Return (x, y) of the center of cell containing provided text 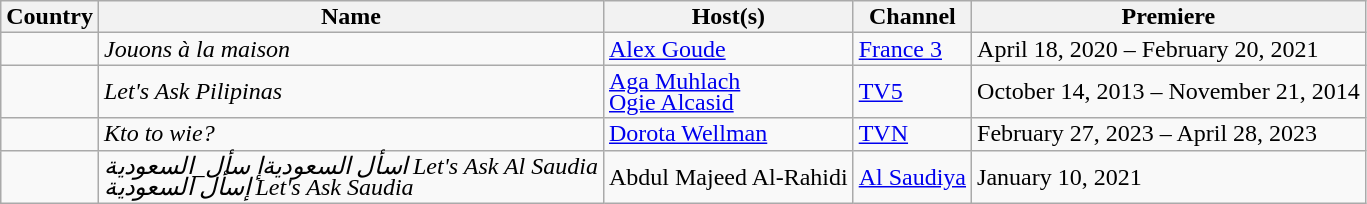
Host(s) (728, 17)
Kto to wie? (350, 134)
January 10, 2021 (1169, 176)
France 3 (912, 49)
Al Saudiya (912, 176)
Premiere (1169, 17)
Dorota Wellman (728, 134)
Country (50, 17)
Channel (912, 17)
October 14, 2013 – November 21, 2014 (1169, 92)
April 18, 2020 – February 20, 2021 (1169, 49)
Name (350, 17)
Jouons à la maison (350, 49)
Abdul Majeed Al-Rahidi (728, 176)
اسأل السعوديةإ سأل_السعودية Let's Ask Al Saudiaإسأل السعودية Let's Ask Saudia (350, 176)
Let's Ask Pilipinas (350, 92)
Aga MuhlachOgie Alcasid (728, 92)
February 27, 2023 – April 28, 2023 (1169, 134)
TVN (912, 134)
Alex Goude (728, 49)
TV5 (912, 92)
